Scan for the cell matching the given text and deliver its [x, y] coordinate at center. 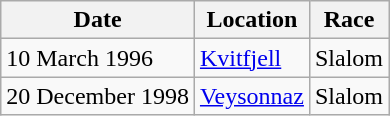
Kvitfjell [252, 58]
10 March 1996 [98, 58]
Date [98, 20]
Veysonnaz [252, 96]
20 December 1998 [98, 96]
Race [348, 20]
Location [252, 20]
